Determine the [x, y] coordinate at the center of the cell enclosing the given text.  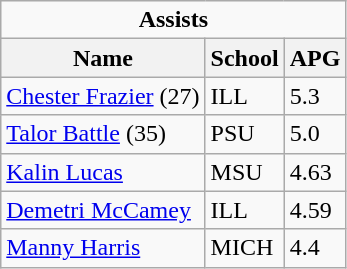
PSU [244, 134]
4.59 [315, 210]
4.63 [315, 172]
4.4 [315, 248]
Manny Harris [103, 248]
5.3 [315, 96]
MICH [244, 248]
Assists [174, 20]
5.0 [315, 134]
Kalin Lucas [103, 172]
School [244, 58]
Demetri McCamey [103, 210]
Talor Battle (35) [103, 134]
MSU [244, 172]
Name [103, 58]
APG [315, 58]
Chester Frazier (27) [103, 96]
